Extract the [X, Y] coordinate from the center of the cell holding the provided text.  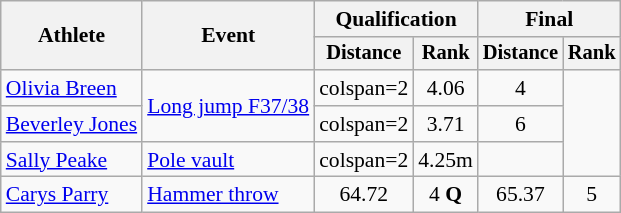
Qualification [396, 19]
4 [520, 88]
64.72 [364, 195]
4.06 [446, 88]
Athlete [72, 36]
Sally Peake [72, 160]
Beverley Jones [72, 124]
Event [228, 36]
Hammer throw [228, 195]
65.37 [520, 195]
Carys Parry [72, 195]
4.25m [446, 160]
Long jump F37/38 [228, 106]
3.71 [446, 124]
4 Q [446, 195]
Final [549, 19]
6 [520, 124]
5 [592, 195]
Olivia Breen [72, 88]
Pole vault [228, 160]
